Return [X, Y] of the center of cell containing provided text 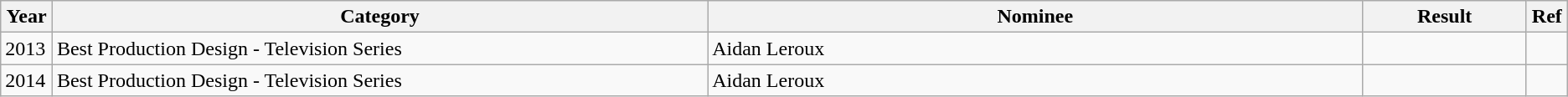
Category [379, 17]
Nominee [1035, 17]
Result [1445, 17]
2013 [27, 48]
Year [27, 17]
Ref [1546, 17]
2014 [27, 80]
